Scan for the cell matching the given text and deliver its [X, Y] coordinate at center. 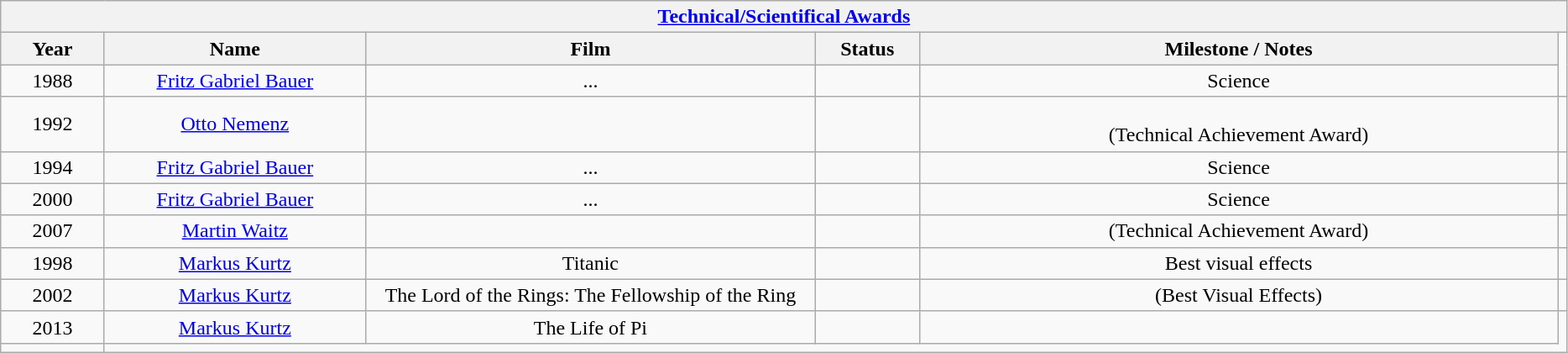
1994 [53, 167]
The Lord of the Rings: The Fellowship of the Ring [590, 295]
Year [53, 49]
2002 [53, 295]
Best visual effects [1239, 263]
Name [235, 49]
2000 [53, 199]
Milestone / Notes [1239, 49]
1988 [53, 81]
Otto Nemenz [235, 124]
2013 [53, 327]
Status [867, 49]
Technical/Scientifical Awards [784, 17]
1998 [53, 263]
Titanic [590, 263]
Film [590, 49]
2007 [53, 231]
1992 [53, 124]
Martin Waitz [235, 231]
(Best Visual Effects) [1239, 295]
The Life of Pi [590, 327]
